Output the (x, y) coordinate of the center of the cell containing the given text.  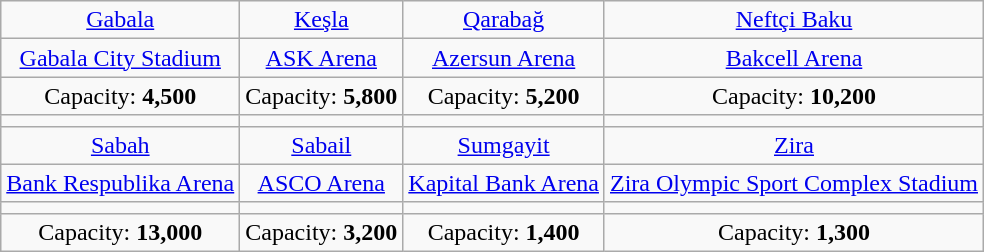
Bakcell Arena (794, 58)
Capacity: 1,300 (794, 232)
Sabah (120, 145)
Capacity: 4,500 (120, 96)
Keşla (322, 20)
Zira (794, 145)
Bank Respublika Arena (120, 183)
Capacity: 5,800 (322, 96)
ASK Arena (322, 58)
Sumgayit (504, 145)
Capacity: 13,000 (120, 232)
Gabala (120, 20)
Capacity: 3,200 (322, 232)
Gabala City Stadium (120, 58)
Kapital Bank Arena (504, 183)
Capacity: 10,200 (794, 96)
Sabail (322, 145)
Azersun Arena (504, 58)
Zira Olympic Sport Complex Stadium (794, 183)
Qarabağ (504, 20)
Capacity: 1,400 (504, 232)
Neftçi Baku (794, 20)
ASCO Arena (322, 183)
Capacity: 5,200 (504, 96)
